Pinpoint the cell where the given text exists, returning its [x, y] midpoint coordinate. 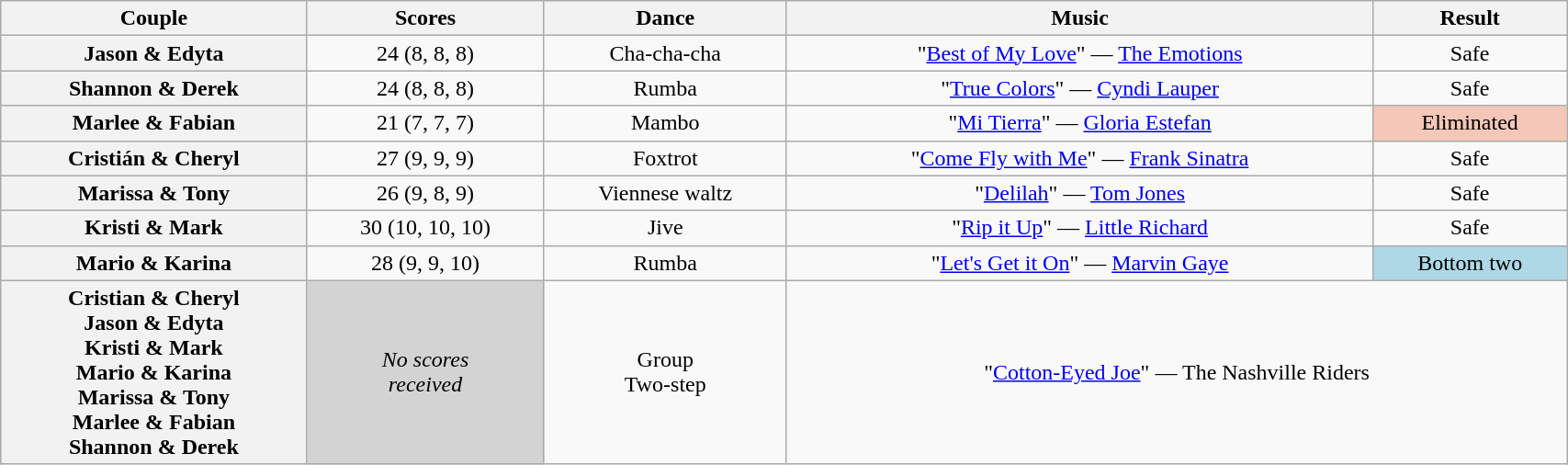
Kristi & Mark [154, 228]
"Best of My Love" — The Emotions [1079, 53]
Cristián & Cheryl [154, 158]
Jive [665, 228]
"Rip it Up" — Little Richard [1079, 228]
Jason & Edyta [154, 53]
Cristian & CherylJason & EdytaKristi & MarkMario & KarinaMarissa & TonyMarlee & FabianShannon & Derek [154, 372]
30 (10, 10, 10) [425, 228]
GroupTwo-step [665, 372]
Marissa & Tony [154, 193]
"True Colors" — Cyndi Lauper [1079, 88]
"Cotton-Eyed Joe" — The Nashville Riders [1176, 372]
Eliminated [1470, 123]
Cha-cha-cha [665, 53]
No scoresreceived [425, 372]
Foxtrot [665, 158]
Scores [425, 18]
21 (7, 7, 7) [425, 123]
"Come Fly with Me" — Frank Sinatra [1079, 158]
Result [1470, 18]
Viennese waltz [665, 193]
Dance [665, 18]
"Delilah" — Tom Jones [1079, 193]
"Let's Get it On" — Marvin Gaye [1079, 263]
Couple [154, 18]
27 (9, 9, 9) [425, 158]
28 (9, 9, 10) [425, 263]
Bottom two [1470, 263]
Mambo [665, 123]
Mario & Karina [154, 263]
Marlee & Fabian [154, 123]
"Mi Tierra" — Gloria Estefan [1079, 123]
Music [1079, 18]
26 (9, 8, 9) [425, 193]
Shannon & Derek [154, 88]
